Detect which cell encompasses the target text, then output its (x, y) center coordinate. 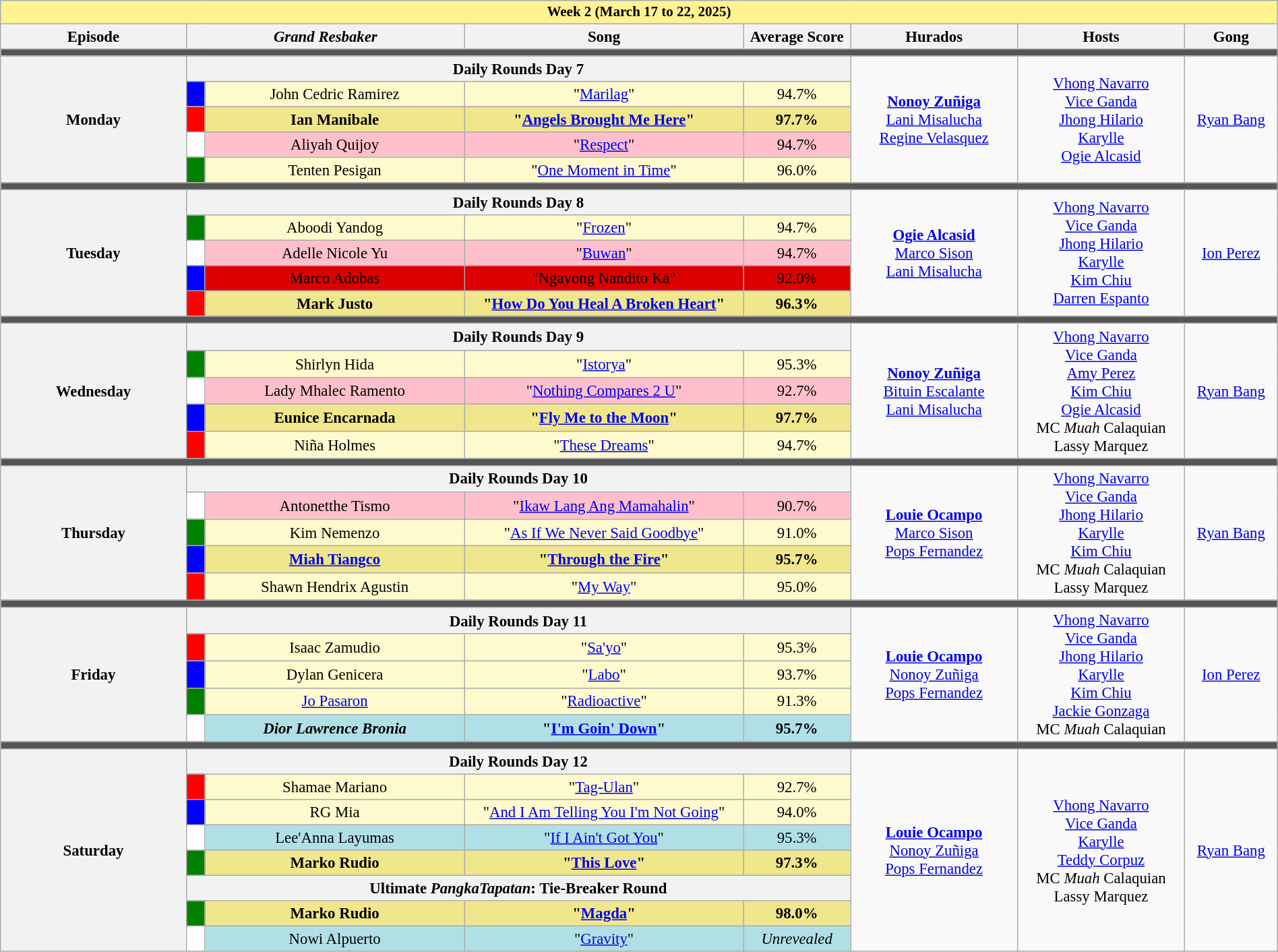
Thursday (93, 533)
Tenten Pesigan (335, 170)
Week 2 (March 17 to 22, 2025) (639, 12)
"Magda" (604, 914)
Daily Rounds Day 11 (518, 621)
91.0% (797, 533)
"Through the Fire" (604, 560)
Song (604, 36)
94.0% (797, 812)
Marco Adobas (335, 278)
"One Moment in Time" (604, 170)
"Labo" (604, 674)
Adelle Nicole Yu (335, 254)
97.3% (797, 863)
Jo Pasaron (335, 701)
Vhong NavarroVice GandaJhong HilarioKarylleOgie Alcasid (1101, 119)
Eunice Encarnada (335, 418)
"Buwan" (604, 254)
"If I Ain't Got You" (604, 837)
Daily Rounds Day 10 (518, 479)
"Gravity" (604, 939)
"These Dreams" (604, 445)
Daily Rounds Day 12 (518, 762)
"I'm Goin' Down" (604, 728)
Dylan Genicera (335, 674)
Gong (1231, 36)
Louie OcampoMarco SisonPops Fernandez (934, 533)
"This Love" (604, 863)
90.7% (797, 506)
"Fly Me to the Moon" (604, 418)
Hurados (934, 36)
Aboodi Yandog (335, 228)
Nowi Alpuerto (335, 939)
"My Way" (604, 587)
95.0% (797, 587)
Vhong NavarroVice GandaJhong HilarioKarylleKim ChiuJackie GonzagaMC Muah Calaquian (1101, 675)
Unrevealed (797, 939)
Kim Nemenzo (335, 533)
92.0% (797, 278)
Vhong NavarroVice GandaAmy PerezKim ChiuOgie AlcasidMC Muah CalaquianLassy Marquez (1101, 391)
Daily Rounds Day 9 (518, 337)
Niña Holmes (335, 445)
Episode (93, 36)
Ian Manibale (335, 119)
Daily Rounds Day 7 (518, 69)
"Respect" (604, 145)
"Marilag" (604, 94)
"And I Am Telling You I'm Not Going" (604, 812)
96.3% (797, 304)
Vhong NavarroVice GandaJhong HilarioKarylleKim ChiuMC Muah CalaquianLassy Marquez (1101, 533)
93.7% (797, 674)
John Cedric Ramirez (335, 94)
Isaac Zamudio (335, 647)
"Ikaw Lang Ang Mamahalin" (604, 506)
Friday (93, 675)
RG Mia (335, 812)
"Tag-Ulan" (604, 787)
Shamae Mariano (335, 787)
Aliyah Quijoy (335, 145)
Antonetthe Tismo (335, 506)
Lee'Anna Layumas (335, 837)
Nonoy ZuñigaBituin EscalanteLani Misalucha (934, 391)
Wednesday (93, 391)
Tuesday (93, 254)
Nonoy ZuñigaLani MisaluchaRegine Velasquez (934, 119)
Mark Justo (335, 304)
Saturday (93, 851)
"Sa'yo" (604, 647)
Daily Rounds Day 8 (518, 203)
"Ngayong Nandito Ka" (604, 278)
Monday (93, 119)
"Angels Brought Me Here" (604, 119)
Average Score (797, 36)
Shirlyn Hida (335, 364)
"Istorya" (604, 364)
"As If We Never Said Goodbye" (604, 533)
Ultimate PangkaTapatan: Tie-Breaker Round (518, 889)
96.0% (797, 170)
Hosts (1101, 36)
Shawn Hendrix Agustin (335, 587)
Miah Tiangco (335, 560)
"Frozen" (604, 228)
91.3% (797, 701)
Vhong NavarroVice GandaJhong HilarioKarylleKim ChiuDarren Espanto (1101, 254)
Dior Lawrence Bronia (335, 728)
98.0% (797, 914)
"How Do You Heal A Broken Heart" (604, 304)
"Radioactive" (604, 701)
Ogie AlcasidMarco SisonLani Misalucha (934, 254)
Vhong NavarroVice GandaKarylleTeddy CorpuzMC Muah CalaquianLassy Marquez (1101, 851)
Grand Resbaker (325, 36)
"Nothing Compares 2 U" (604, 391)
Lady Mhalec Ramento (335, 391)
